Locate the cell with the specified text and output its (X, Y) center coordinate. 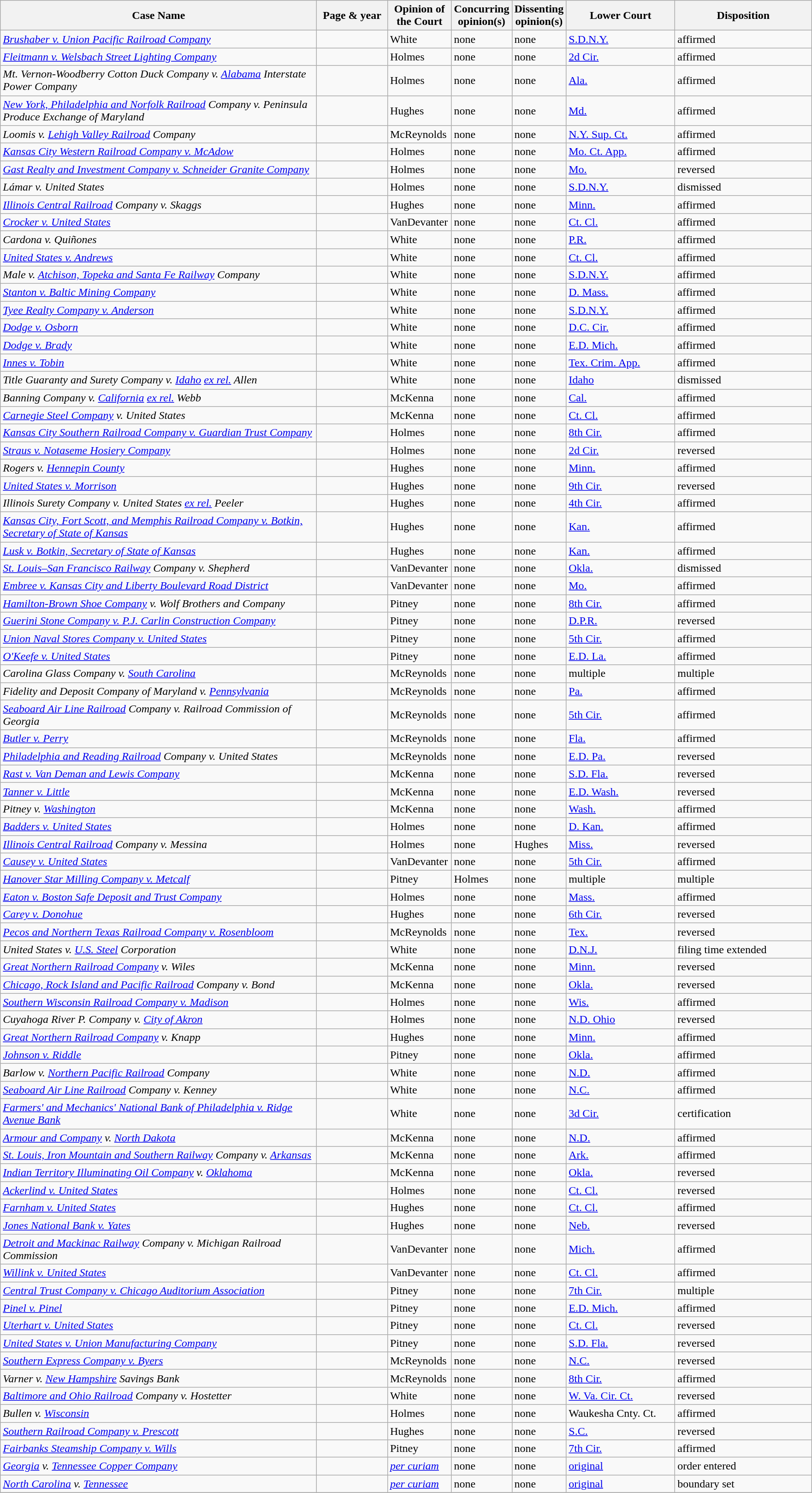
Seaboard Air Line Railroad Company v. Kenney (159, 1090)
Barlow v. Northern Pacific Railroad Company (159, 1072)
Neb. (621, 1225)
Rogers v. Hennepin County (159, 468)
Pitney v. Washington (159, 809)
Pa. (621, 691)
Southern Railroad Company v. Prescott (159, 1431)
Philadelphia and Reading Railroad Company v. United States (159, 756)
Chicago, Rock Island and Pacific Railroad Company v. Bond (159, 985)
Farmers' and Mechanics' National Bank of Philadelphia v. Ridge Avenue Bank (159, 1114)
Title Guaranty and Surety Company v. Idaho ex rel. Allen (159, 380)
Stanton v. Baltic Mining Company (159, 293)
Eaton v. Boston Safe Deposit and Trust Company (159, 897)
Kansas City Western Railroad Company v. McAdow (159, 152)
Cal. (621, 398)
Ackerlind v. United States (159, 1190)
Cuyahoga River P. Company v. City of Akron (159, 1020)
Hamilton-Brown Shoe Company v. Wolf Brothers and Company (159, 603)
E.D. Wash. (621, 791)
D.P.R. (621, 621)
Kansas City, Fort Scott, and Memphis Railroad Company v. Botkin, Secretary of State of Kansas (159, 527)
Mass. (621, 897)
Carolina Glass Company v. South Carolina (159, 674)
Cardona v. Quiñones (159, 239)
Loomis v. Lehigh Valley Railroad Company (159, 134)
Bullen v. Wisconsin (159, 1413)
Badders v. United States (159, 826)
Opinion of the Court (420, 16)
Mich. (621, 1249)
Causey v. United States (159, 862)
E.D. La. (621, 656)
Page & year (352, 16)
New York, Philadelphia and Norfolk Railroad Company v. Peninsula Produce Exchange of Maryland (159, 111)
4th Cir. (621, 503)
Ark. (621, 1155)
Case Name (159, 16)
Armour and Company v. North Dakota (159, 1137)
Willink v. United States (159, 1273)
Carey v. Donohue (159, 914)
9th Cir. (621, 485)
Dodge v. Osborn (159, 328)
Disposition (743, 16)
boundary set (743, 1484)
Lusk v. Botkin, Secretary of State of Kansas (159, 550)
order entered (743, 1466)
Illinois Central Railroad Company v. Messina (159, 844)
Varner v. New Hampshire Savings Bank (159, 1378)
D.N.J. (621, 950)
Farnham v. United States (159, 1208)
Miss. (621, 844)
Great Northern Railroad Company v. Wiles (159, 967)
Jones National Bank v. Yates (159, 1225)
Indian Territory Illuminating Oil Company v. Oklahoma (159, 1173)
Georgia v. Tennessee Copper Company (159, 1466)
Banning Company v. California ex rel. Webb (159, 398)
Detroit and Mackinac Railway Company v. Michigan Railroad Commission (159, 1249)
Tyee Realty Company v. Anderson (159, 310)
Lower Court (621, 16)
Illinois Central Railroad Company v. Skaggs (159, 204)
Mt. Vernon-Woodberry Cotton Duck Company v. Alabama Interstate Power Company (159, 80)
D. Kan. (621, 826)
Uterhart v. United States (159, 1326)
N.D. Ohio (621, 1020)
Tanner v. Little (159, 791)
W. Va. Cir. Ct. (621, 1396)
United States v. Union Manufacturing Company (159, 1343)
P.R. (621, 239)
Kansas City Southern Railroad Company v. Guardian Trust Company (159, 433)
Brushaber v. Union Pacific Railroad Company (159, 39)
Embree v. Kansas City and Liberty Boulevard Road District (159, 586)
Carnegie Steel Company v. United States (159, 415)
Lámar v. United States (159, 187)
6th Cir. (621, 914)
3d Cir. (621, 1114)
Idaho (621, 380)
Male v. Atchison, Topeka and Santa Fe Railway Company (159, 275)
Fidelity and Deposit Company of Maryland v. Pennsylvania (159, 691)
Seaboard Air Line Railroad Company v. Railroad Commission of Georgia (159, 715)
United States v. Andrews (159, 257)
Illinois Surety Company v. United States ex rel. Peeler (159, 503)
Rast v. Van Deman and Lewis Company (159, 774)
North Carolina v. Tennessee (159, 1484)
Waukesha Cnty. Ct. (621, 1413)
Concurring opinion(s) (481, 16)
Pinel v. Pinel (159, 1308)
D.C. Cir. (621, 328)
Great Northern Railroad Company v. Knapp (159, 1037)
Wis. (621, 1002)
Ala. (621, 80)
Southern Express Company v. Byers (159, 1361)
Md. (621, 111)
Crocker v. United States (159, 222)
Baltimore and Ohio Railroad Company v. Hostetter (159, 1396)
Union Naval Stores Company v. United States (159, 639)
Guerini Stone Company v. P.J. Carlin Construction Company (159, 621)
E.D. Pa. (621, 756)
Wash. (621, 809)
Fla. (621, 739)
Innes v. Tobin (159, 363)
Johnson v. Riddle (159, 1055)
Straus v. Notaseme Hosiery Company (159, 450)
United States v. Morrison (159, 485)
O'Keefe v. United States (159, 656)
Mo. Ct. App. (621, 152)
St. Louis–San Francisco Railway Company v. Shepherd (159, 568)
Central Trust Company v. Chicago Auditorium Association (159, 1290)
D. Mass. (621, 293)
Dodge v. Brady (159, 345)
Fairbanks Steamship Company v. Wills (159, 1449)
St. Louis, Iron Mountain and Southern Railway Company v. Arkansas (159, 1155)
Southern Wisconsin Railroad Company v. Madison (159, 1002)
filing time extended (743, 950)
Fleitmann v. Welsbach Street Lighting Company (159, 57)
N.Y. Sup. Ct. (621, 134)
Hanover Star Milling Company v. Metcalf (159, 879)
certification (743, 1114)
Dissenting opinion(s) (539, 16)
Butler v. Perry (159, 739)
Pecos and Northern Texas Railroad Company v. Rosenbloom (159, 932)
Gast Realty and Investment Company v. Schneider Granite Company (159, 169)
S.C. (621, 1431)
Tex. (621, 932)
Tex. Crim. App. (621, 363)
United States v. U.S. Steel Corporation (159, 950)
